Identify which cell holds the provided text, then report its (x, y) central coordinate. 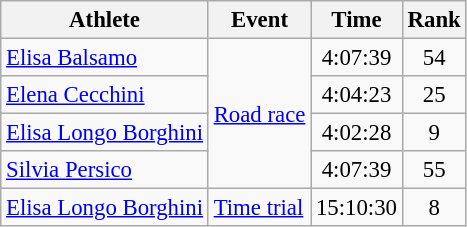
4:04:23 (357, 95)
54 (434, 58)
Road race (259, 114)
15:10:30 (357, 208)
55 (434, 170)
8 (434, 208)
Time (357, 20)
9 (434, 133)
Athlete (105, 20)
4:02:28 (357, 133)
25 (434, 95)
Elisa Balsamo (105, 58)
Rank (434, 20)
Silvia Persico (105, 170)
Event (259, 20)
Elena Cecchini (105, 95)
Time trial (259, 208)
